Pinpoint the cell where the given text exists, returning its (X, Y) midpoint coordinate. 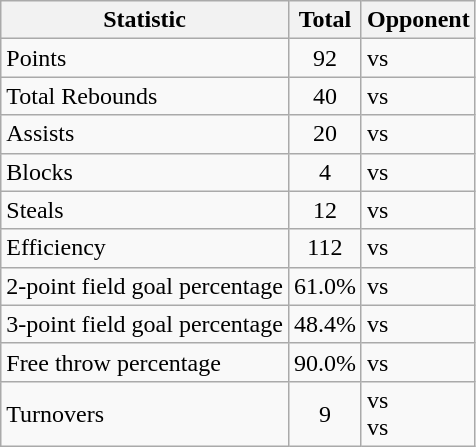
3-point field goal percentage (145, 324)
Total (324, 20)
20 (324, 134)
90.0% (324, 362)
40 (324, 96)
48.4% (324, 324)
2-point field goal percentage (145, 286)
12 (324, 210)
Opponent (418, 20)
Assists (145, 134)
92 (324, 58)
Statistic (145, 20)
Free throw percentage (145, 362)
Turnovers (145, 414)
vs vs (418, 414)
Steals (145, 210)
Total Rebounds (145, 96)
4 (324, 172)
61.0% (324, 286)
Points (145, 58)
112 (324, 248)
Blocks (145, 172)
9 (324, 414)
Efficiency (145, 248)
